For the text-containing cell, return its midpoint in [x, y] coordinate format. 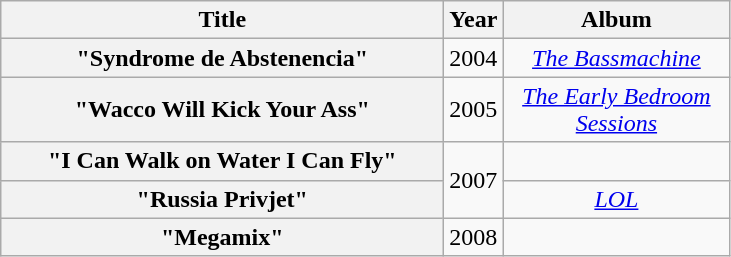
Title [222, 20]
The Early Bedroom Sessions [616, 110]
Year [474, 20]
2004 [474, 58]
2007 [474, 180]
"Megamix" [222, 237]
Album [616, 20]
"Syndrome de Abstenencia" [222, 58]
LOL [616, 199]
2005 [474, 110]
2008 [474, 237]
"I Can Walk on Water I Can Fly" [222, 161]
"Russia Privjet" [222, 199]
"Wacco Will Kick Your Ass" [222, 110]
The Bassmachine [616, 58]
